Capture the cell that displays the provided text and extract its (x, y) central coordinate. 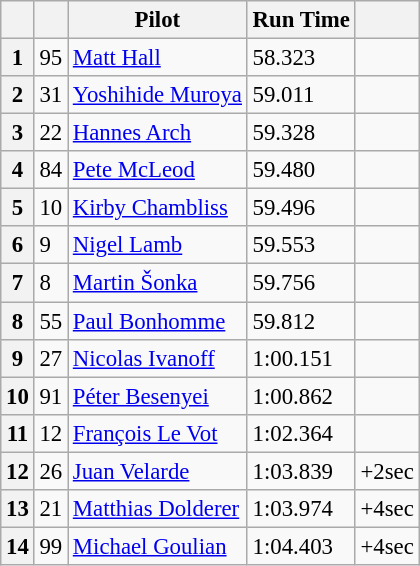
Juan Velarde (158, 471)
Matt Hall (158, 58)
Nicolas Ivanoff (158, 358)
1:00.151 (301, 358)
1:03.974 (301, 509)
Run Time (301, 20)
Martin Šonka (158, 283)
26 (50, 471)
59.496 (301, 208)
27 (50, 358)
Michael Goulian (158, 546)
Paul Bonhomme (158, 321)
13 (18, 509)
3 (18, 133)
6 (18, 245)
95 (50, 58)
7 (18, 283)
2 (18, 95)
Kirby Chambliss (158, 208)
Nigel Lamb (158, 245)
Matthias Dolderer (158, 509)
84 (50, 170)
58.323 (301, 58)
22 (50, 133)
55 (50, 321)
5 (18, 208)
1:02.364 (301, 433)
59.756 (301, 283)
59.812 (301, 321)
Pilot (158, 20)
59.011 (301, 95)
Pete McLeod (158, 170)
31 (50, 95)
21 (50, 509)
1 (18, 58)
14 (18, 546)
91 (50, 396)
François Le Vot (158, 433)
11 (18, 433)
Péter Besenyei (158, 396)
1:00.862 (301, 396)
59.328 (301, 133)
1:03.839 (301, 471)
59.553 (301, 245)
Yoshihide Muroya (158, 95)
Hannes Arch (158, 133)
99 (50, 546)
1:04.403 (301, 546)
4 (18, 170)
+2sec (387, 471)
59.480 (301, 170)
